Output the (x, y) coordinate of the center of the cell containing the given text.  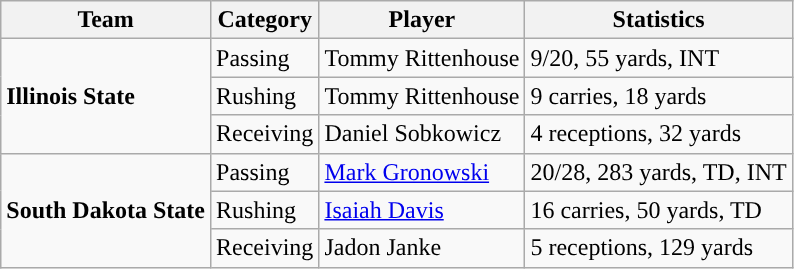
Mark Gronowski (422, 172)
Illinois State (106, 96)
5 receptions, 129 yards (658, 248)
Jadon Janke (422, 248)
Category (265, 20)
4 receptions, 32 yards (658, 134)
Player (422, 20)
South Dakota State (106, 210)
Daniel Sobkowicz (422, 134)
Team (106, 20)
16 carries, 50 yards, TD (658, 210)
Statistics (658, 20)
9 carries, 18 yards (658, 96)
Isaiah Davis (422, 210)
20/28, 283 yards, TD, INT (658, 172)
9/20, 55 yards, INT (658, 58)
